Locate the cell with the specified text and output its (X, Y) center coordinate. 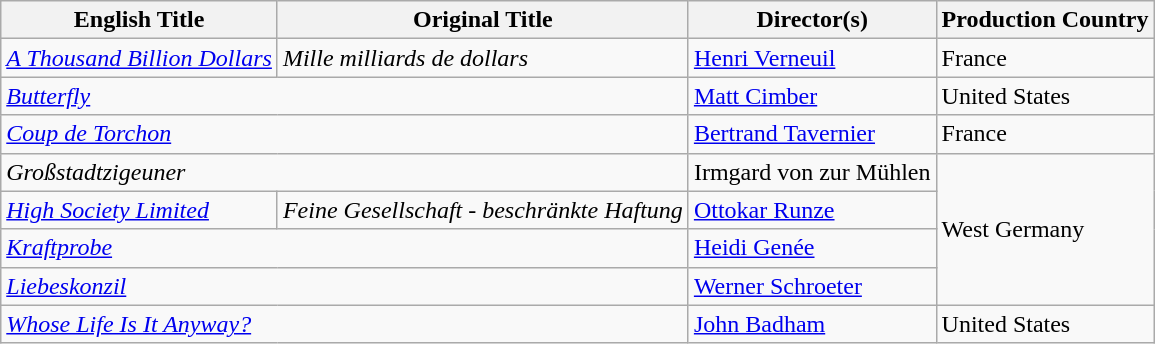
Matt Cimber (812, 96)
A Thousand Billion Dollars (140, 58)
Bertrand Tavernier (812, 134)
John Badham (812, 324)
Director(s) (812, 20)
Kraftprobe (345, 248)
Butterfly (345, 96)
Mille milliards de dollars (482, 58)
Liebeskonzil (345, 286)
Werner Schroeter (812, 286)
Großstadtzigeuner (345, 172)
Heidi Genée (812, 248)
Feine Gesellschaft - beschränkte Haftung (482, 210)
Production Country (1045, 20)
Whose Life Is It Anyway? (345, 324)
Henri Verneuil (812, 58)
English Title (140, 20)
Coup de Torchon (345, 134)
Original Title (482, 20)
Ottokar Runze (812, 210)
Irmgard von zur Mühlen (812, 172)
West Germany (1045, 229)
High Society Limited (140, 210)
